Provide the [X, Y] coordinate of the cell's center where the given text is located.  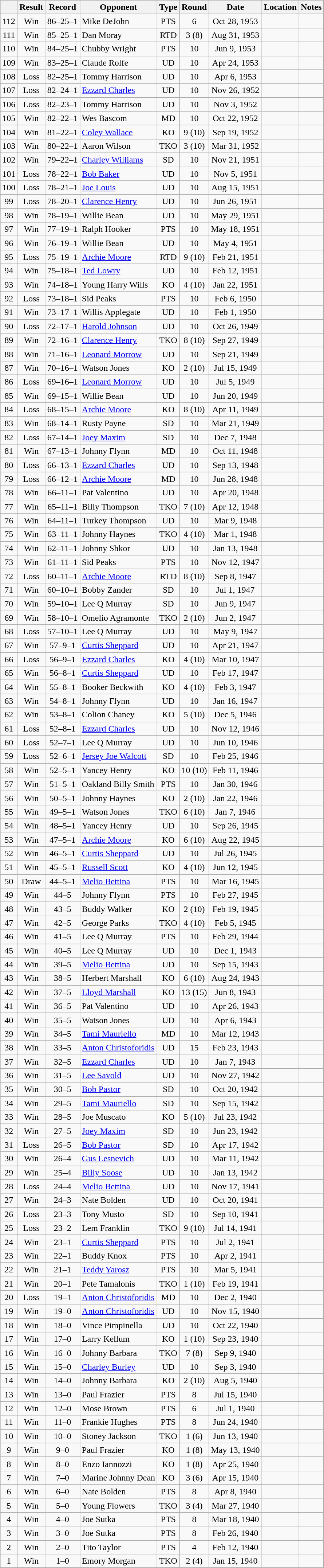
Mose Brown [118, 1408]
101 [9, 174]
3 (10) [194, 146]
Sep 26, 1945 [235, 826]
Sep 8, 1947 [235, 576]
58–10–1 [63, 618]
Oct 22, 1952 [235, 118]
Mar 16, 1945 [235, 881]
Apr 11, 1949 [235, 410]
38 [9, 1048]
Date [235, 7]
Jul 5, 1949 [235, 382]
Dec 5, 1946 [235, 715]
14–0 [63, 1381]
Apr 8, 1940 [235, 1491]
Coley Wallace [118, 132]
42–5 [63, 923]
Feb 1, 1950 [235, 312]
Jun 10, 1946 [235, 742]
Sep 15, 1942 [235, 1103]
Turkey Thompson [118, 520]
58 [9, 770]
Jan 7, 1943 [235, 1062]
Feb 21, 1951 [235, 257]
Joe Louis [118, 188]
46–5–1 [63, 854]
7 (8) [194, 1353]
May 13, 1940 [235, 1450]
Sep 21, 1949 [235, 354]
Jun 28, 1948 [235, 479]
67 [9, 645]
75 [9, 534]
13 [9, 1395]
25 [9, 1228]
6–0 [63, 1491]
2 (4) [194, 1561]
81 [9, 451]
29–5 [63, 1103]
Buddy Walker [118, 909]
9–0 [63, 1450]
Feb 19, 1945 [235, 909]
Wes Bascom [118, 118]
52–5–1 [63, 770]
44–5 [63, 895]
66 [9, 659]
107 [9, 90]
Oct 26, 1949 [235, 326]
Jan 22, 1946 [235, 798]
31 [9, 1145]
83 [9, 424]
86 [9, 382]
3–0 [63, 1533]
Jul 15, 1949 [235, 368]
82 [9, 437]
Apr 24, 1953 [235, 63]
34–5 [63, 1034]
23 [9, 1256]
7 (10) [194, 507]
Notes [311, 7]
33–5 [63, 1048]
Jun 13, 1940 [235, 1436]
95 [9, 257]
51–5–1 [63, 784]
Frankie Hughes [118, 1422]
42 [9, 992]
Feb 17, 1947 [235, 673]
91 [9, 312]
57 [9, 784]
53 [9, 839]
100 [9, 188]
Pete Tamalonis [118, 1283]
Jan 22, 1951 [235, 285]
64–11–1 [63, 520]
Buddy Knox [118, 1256]
3 (8) [194, 35]
39–5 [63, 964]
24 [9, 1242]
Jun 24, 1940 [235, 1422]
Feb 6, 1950 [235, 299]
20–1 [63, 1283]
59–10–1 [63, 604]
97 [9, 229]
18 [9, 1325]
Johnny Shkor [118, 548]
71 [9, 590]
1–0 [63, 1561]
Aug 15, 1951 [235, 188]
70–16–1 [63, 368]
105 [9, 118]
Mar 11, 1942 [235, 1159]
Tito Taylor [118, 1547]
Emory Morgan [118, 1561]
Result [31, 7]
27–5 [63, 1131]
12–0 [63, 1408]
Booker Beckwith [118, 687]
7 [9, 1478]
18–0 [63, 1325]
104 [9, 132]
Apr 6, 1953 [235, 77]
57–10–1 [63, 632]
Bob Baker [118, 174]
23–2 [63, 1228]
82–23–1 [63, 104]
88 [9, 354]
41–5 [63, 937]
13–0 [63, 1395]
Aug 24, 1943 [235, 978]
Nov 17, 1941 [235, 1186]
78–22–1 [63, 174]
23–3 [63, 1214]
Sep 23, 1940 [235, 1339]
Jun 20, 1949 [235, 395]
Feb 5, 1945 [235, 923]
79 [9, 479]
34 [9, 1103]
Sep 10, 1941 [235, 1214]
Aug 22, 1945 [235, 839]
Larry Kellum [118, 1339]
19–0 [63, 1311]
Jun 12, 1945 [235, 867]
Jan 7, 1946 [235, 812]
43 [9, 978]
75–19–1 [63, 257]
3 (4) [194, 1506]
5 [9, 1506]
7–0 [63, 1478]
Jan 13, 1942 [235, 1173]
Teddy Yarosz [118, 1269]
68–15–1 [63, 410]
26 [9, 1214]
Jul 2, 1941 [235, 1242]
90 [9, 326]
80 [9, 465]
74–18–1 [63, 285]
37–5 [63, 992]
Mar 1, 1948 [235, 534]
Jul 1, 1940 [235, 1408]
50 [9, 881]
Jun 8, 1943 [235, 992]
Opponent [118, 7]
81–22–1 [63, 132]
Nov 12, 1946 [235, 729]
60–11–1 [63, 576]
26–5 [63, 1145]
32 [9, 1131]
Aug 31, 1953 [235, 35]
Jul 15, 1940 [235, 1395]
19 [9, 1311]
Rusty Payne [118, 424]
76 [9, 520]
Apr 12, 1948 [235, 507]
110 [9, 49]
1 [9, 1561]
Jan 15, 1940 [235, 1561]
49–5–1 [63, 812]
Omelio Agramonte [118, 618]
Oct 22, 1940 [235, 1325]
62–11–1 [63, 548]
Lee Savold [118, 1076]
108 [9, 77]
54–8–1 [63, 701]
92 [9, 299]
Jul 1, 1947 [235, 590]
9 [9, 1450]
62 [9, 715]
61–11–1 [63, 562]
George Parks [118, 923]
Mar 10, 1947 [235, 659]
Joe Muscato [118, 1117]
26–4 [63, 1159]
Feb 11, 1946 [235, 770]
40–5 [63, 951]
72–17–1 [63, 326]
Apr 15, 1940 [235, 1478]
12 [9, 1408]
50–5–1 [63, 798]
Feb 26, 1940 [235, 1533]
Jan 13, 1948 [235, 548]
19–1 [63, 1298]
Young Flowers [118, 1506]
35 [9, 1089]
Oct 28, 1953 [235, 21]
38–5 [63, 978]
85 [9, 395]
82–24–1 [63, 90]
66–13–1 [63, 465]
Feb 3, 1947 [235, 687]
Feb 23, 1943 [235, 1048]
45–5–1 [63, 867]
86–25–1 [63, 21]
54 [9, 826]
65–11–1 [63, 507]
63 [9, 701]
2 [9, 1547]
Jun 23, 1942 [235, 1131]
46 [9, 937]
36–5 [63, 1006]
Marine Johnny Dean [118, 1478]
Dan Moray [118, 35]
Young Harry Wills [118, 285]
49 [9, 895]
17–0 [63, 1339]
Draw [31, 881]
98 [9, 215]
Feb 27, 1945 [235, 895]
Type [168, 7]
Nov 27, 1942 [235, 1076]
Ted Lowry [118, 271]
1 (6) [194, 1436]
Apr 17, 1942 [235, 1145]
41 [9, 1006]
Ralph Hooker [118, 229]
Vince Pimpinella [118, 1325]
77–19–1 [63, 229]
76–19–1 [63, 243]
40 [9, 1020]
3 [9, 1533]
15–0 [63, 1367]
Apr 25, 1940 [235, 1464]
52–8–1 [63, 729]
Feb 12, 1940 [235, 1547]
Colion Chaney [118, 715]
Lem Franklin [118, 1228]
22–1 [63, 1256]
56 [9, 798]
Oct 20, 1942 [235, 1089]
Gus Lesnevich [118, 1159]
Tony Musto [118, 1214]
Aug 5, 1940 [235, 1381]
99 [9, 202]
Feb 25, 1946 [235, 756]
66–12–1 [63, 479]
Oct 20, 1941 [235, 1200]
Aaron Wilson [118, 146]
52–7–1 [63, 742]
14 [9, 1381]
52 [9, 854]
23–1 [63, 1242]
87 [9, 368]
75–18–1 [63, 271]
21 [9, 1283]
69–16–1 [63, 382]
Jun 26, 1951 [235, 202]
10–0 [63, 1436]
73–17–1 [63, 312]
Nov 3, 1952 [235, 104]
63–11–1 [63, 534]
69 [9, 618]
67–13–1 [63, 451]
35–5 [63, 1020]
Harold Johnson [118, 326]
94 [9, 271]
8–0 [63, 1464]
59 [9, 756]
56–9–1 [63, 659]
85–25–1 [63, 35]
Dec 1, 1943 [235, 951]
Sep 19, 1952 [235, 132]
16–0 [63, 1353]
82–25–1 [63, 77]
Mar 31, 1952 [235, 146]
68 [9, 632]
79–22–1 [63, 160]
111 [9, 35]
Round [194, 7]
Nov 26, 1952 [235, 90]
69–15–1 [63, 395]
47–5–1 [63, 839]
36 [9, 1076]
72 [9, 576]
Nov 21, 1951 [235, 160]
Nov 15, 1940 [235, 1311]
Apr 26, 1943 [235, 1006]
2–0 [63, 1547]
43–5 [63, 909]
51 [9, 867]
30 [9, 1159]
Stoney Jackson [118, 1436]
Jun 2, 1947 [235, 618]
Sep 15, 1943 [235, 964]
78–21–1 [63, 188]
21–1 [63, 1269]
Dec 2, 1940 [235, 1298]
78 [9, 493]
Sep 13, 1948 [235, 465]
Sep 27, 1949 [235, 340]
44–5–1 [63, 881]
28 [9, 1186]
66–11–1 [63, 493]
Bobby Zander [118, 590]
37 [9, 1062]
93 [9, 285]
Chubby Wright [118, 49]
70 [9, 604]
Nov 5, 1951 [235, 174]
Jan 30, 1946 [235, 784]
Feb 29, 1944 [235, 937]
24–4 [63, 1186]
112 [9, 21]
84–25–1 [63, 49]
Apr 6, 1943 [235, 1020]
33 [9, 1117]
57–9–1 [63, 645]
17 [9, 1339]
60–10–1 [63, 590]
96 [9, 243]
11–0 [63, 1422]
24–3 [63, 1200]
55–8–1 [63, 687]
72–16–1 [63, 340]
22 [9, 1269]
25–4 [63, 1173]
31–5 [63, 1076]
78–19–1 [63, 215]
102 [9, 160]
Apr 2, 1941 [235, 1256]
55 [9, 812]
73 [9, 562]
61 [9, 729]
45 [9, 951]
44 [9, 964]
Mar 21, 1949 [235, 424]
Oakland Billy Smith [118, 784]
Jersey Joe Walcott [118, 756]
5–0 [63, 1506]
Sep 9, 1940 [235, 1353]
78–20–1 [63, 202]
83–25–1 [63, 63]
56–8–1 [63, 673]
77 [9, 507]
May 4, 1951 [235, 243]
53–8–1 [63, 715]
13 (15) [194, 992]
65 [9, 673]
103 [9, 146]
Billy Soose [118, 1173]
Claude Rolfe [118, 63]
Mar 9, 1948 [235, 520]
89 [9, 340]
4–0 [63, 1520]
3 (6) [194, 1478]
Dec 7, 1948 [235, 437]
Feb 19, 1941 [235, 1283]
80–22–1 [63, 146]
May 9, 1947 [235, 632]
27 [9, 1200]
Herbert Marshall [118, 978]
Jul 14, 1941 [235, 1228]
Apr 21, 1947 [235, 645]
Mar 12, 1943 [235, 1034]
73–18–1 [63, 299]
Feb 12, 1951 [235, 271]
Jun 9, 1953 [235, 49]
Charley Williams [118, 160]
Willis Applegate [118, 312]
May 18, 1951 [235, 229]
82–22–1 [63, 118]
Lloyd Marshall [118, 992]
Oct 11, 1948 [235, 451]
Mike DeJohn [118, 21]
Billy Thompson [118, 507]
16 [9, 1353]
109 [9, 63]
39 [9, 1034]
52–6–1 [63, 756]
Jan 16, 1947 [235, 701]
Location [280, 7]
30–5 [63, 1089]
106 [9, 104]
48 [9, 909]
60 [9, 742]
Sep 3, 1940 [235, 1367]
Mar 5, 1941 [235, 1269]
20 [9, 1298]
10 (10) [194, 770]
84 [9, 410]
Jun 9, 1947 [235, 604]
Mar 18, 1940 [235, 1520]
32–5 [63, 1062]
68–14–1 [63, 424]
Record [63, 7]
11 [9, 1422]
Charley Burley [118, 1367]
May 29, 1951 [235, 215]
Nov 12, 1947 [235, 562]
74 [9, 548]
71–16–1 [63, 354]
64 [9, 687]
Apr 20, 1948 [235, 493]
47 [9, 923]
67–14–1 [63, 437]
28–5 [63, 1117]
Jul 26, 1945 [235, 854]
29 [9, 1173]
Mar 27, 1940 [235, 1506]
Russell Scott [118, 867]
Jul 23, 1942 [235, 1117]
48–5–1 [63, 826]
Enzo Iannozzi [118, 1464]
